Identify which cell holds the provided text, then report its (X, Y) central coordinate. 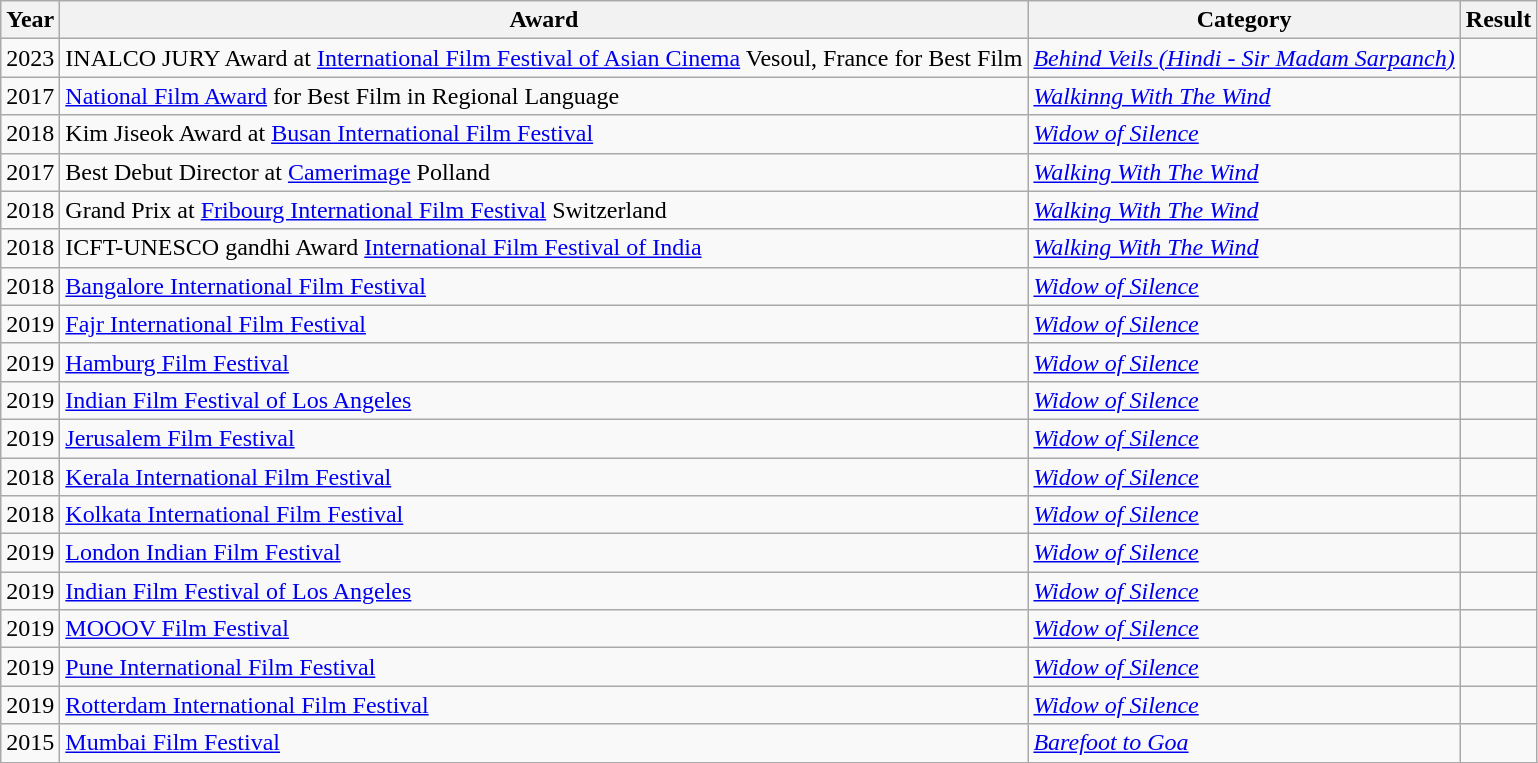
2023 (30, 58)
MOOOV Film Festival (544, 629)
Kim Jiseok Award at Busan International Film Festival (544, 134)
2015 (30, 743)
Walkinng With The Wind (1244, 96)
Hamburg Film Festival (544, 362)
Pune International Film Festival (544, 667)
Kolkata International Film Festival (544, 515)
Year (30, 20)
Award (544, 20)
Best Debut Director at Camerimage Polland (544, 172)
Category (1244, 20)
Jerusalem Film Festival (544, 438)
ICFT-UNESCO gandhi Award International Film Festival of India (544, 248)
Mumbai Film Festival (544, 743)
Rotterdam International Film Festival (544, 705)
Fajr International Film Festival (544, 324)
Behind Veils (Hindi - Sir Madam Sarpanch) (1244, 58)
INALCO JURY Award at International Film Festival of Asian Cinema Vesoul, France for Best Film (544, 58)
London Indian Film Festival (544, 553)
National Film Award for Best Film in Regional Language (544, 96)
Result (1498, 20)
Kerala International Film Festival (544, 477)
Grand Prix at Fribourg International Film Festival Switzerland (544, 210)
Barefoot to Goa (1244, 743)
Bangalore International Film Festival (544, 286)
